Return the [x, y] coordinate for the center point of the cell that contains the specified text.  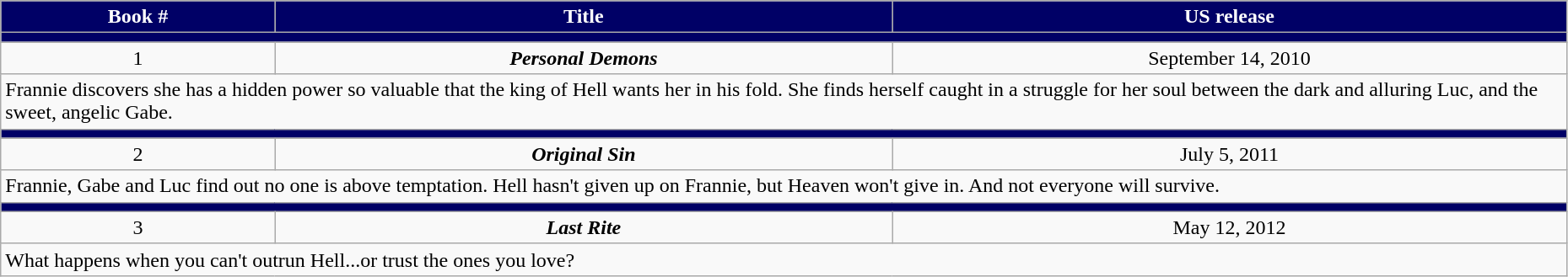
Frannie, Gabe and Luc find out no one is above temptation. Hell hasn't given up on Frannie, but Heaven won't give in. And not everyone will survive. [784, 186]
Personal Demons [584, 58]
Last Rite [584, 227]
Title [584, 17]
Original Sin [584, 154]
2 [138, 154]
September 14, 2010 [1230, 58]
July 5, 2011 [1230, 154]
3 [138, 227]
1 [138, 58]
US release [1230, 17]
May 12, 2012 [1230, 227]
What happens when you can't outrun Hell...or trust the ones you love? [784, 259]
Book # [138, 17]
